Provide the [X, Y] coordinate of the cell's center where the given text is located.  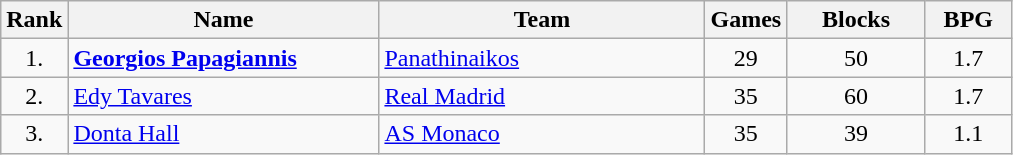
1.1 [968, 134]
Games [746, 20]
29 [746, 58]
Team [542, 20]
39 [856, 134]
Edy Tavares [224, 96]
Real Madrid [542, 96]
AS Monaco [542, 134]
BPG [968, 20]
Blocks [856, 20]
Rank [34, 20]
60 [856, 96]
Name [224, 20]
Donta Hall [224, 134]
2. [34, 96]
Georgios Papagiannis [224, 58]
Panathinaikos [542, 58]
1. [34, 58]
50 [856, 58]
3. [34, 134]
